Return the [X, Y] coordinate for the center point of the cell that contains the specified text.  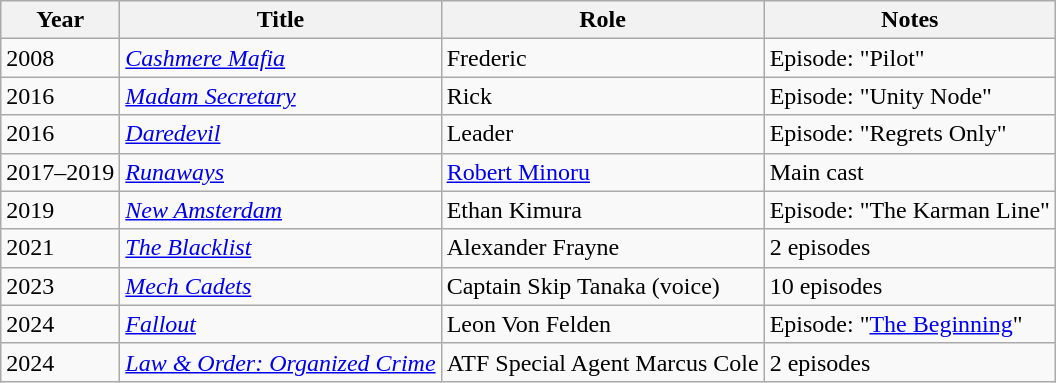
Mech Cadets [280, 286]
2008 [60, 58]
Rick [602, 96]
Runaways [280, 172]
ATF Special Agent Marcus Cole [602, 362]
Alexander Frayne [602, 248]
Cashmere Mafia [280, 58]
Role [602, 20]
Leader [602, 134]
Captain Skip Tanaka (voice) [602, 286]
10 episodes [910, 286]
2021 [60, 248]
Episode: "The Beginning" [910, 324]
Main cast [910, 172]
2023 [60, 286]
Title [280, 20]
Episode: "Pilot" [910, 58]
Robert Minoru [602, 172]
Daredevil [280, 134]
Episode: "The Karman Line" [910, 210]
2017–2019 [60, 172]
Leon Von Felden [602, 324]
Episode: "Unity Node" [910, 96]
The Blacklist [280, 248]
Year [60, 20]
Fallout [280, 324]
Episode: "Regrets Only" [910, 134]
Madam Secretary [280, 96]
2019 [60, 210]
Notes [910, 20]
New Amsterdam [280, 210]
Frederic [602, 58]
Law & Order: Organized Crime [280, 362]
Ethan Kimura [602, 210]
